Capture the cell that displays the provided text and extract its (x, y) central coordinate. 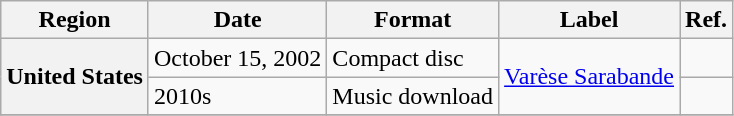
Date (237, 20)
2010s (237, 96)
Varèse Sarabande (590, 77)
Format (413, 20)
Music download (413, 96)
October 15, 2002 (237, 58)
Compact disc (413, 58)
Region (75, 20)
Ref. (706, 20)
Label (590, 20)
United States (75, 77)
